Locate the cell with the specified text and output its [X, Y] center coordinate. 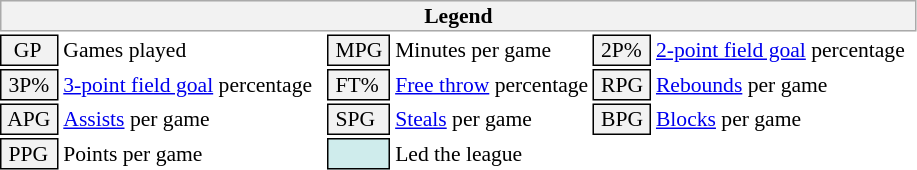
2-point field goal percentage [785, 50]
GP [30, 50]
FT% [359, 85]
Steals per game [492, 120]
Minutes per game [492, 50]
Points per game [193, 154]
BPG [622, 120]
Games played [193, 50]
Legend [458, 16]
Free throw percentage [492, 85]
Blocks per game [785, 120]
3-point field goal percentage [193, 85]
MPG [359, 50]
Assists per game [193, 120]
Led the league [492, 154]
Rebounds per game [785, 85]
2P% [622, 50]
3P% [30, 85]
RPG [622, 85]
PPG [30, 154]
APG [30, 120]
SPG [359, 120]
